Pinpoint the cell where the given text exists, returning its (x, y) midpoint coordinate. 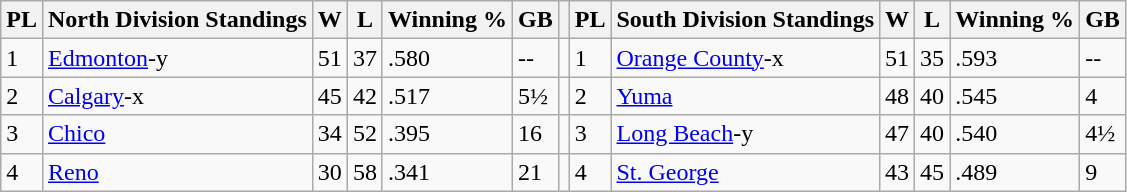
21 (535, 172)
43 (898, 172)
Orange County-x (746, 58)
16 (535, 134)
30 (330, 172)
52 (364, 134)
St. George (746, 172)
North Division Standings (177, 20)
Edmonton-y (177, 58)
34 (330, 134)
.341 (447, 172)
Chico (177, 134)
.517 (447, 96)
South Division Standings (746, 20)
Long Beach-y (746, 134)
9 (1103, 172)
5½ (535, 96)
Reno (177, 172)
42 (364, 96)
.395 (447, 134)
.593 (1015, 58)
4½ (1103, 134)
.489 (1015, 172)
35 (932, 58)
.580 (447, 58)
.540 (1015, 134)
Calgary-x (177, 96)
58 (364, 172)
37 (364, 58)
.545 (1015, 96)
47 (898, 134)
48 (898, 96)
Yuma (746, 96)
